Scan for the cell matching the given text and deliver its [X, Y] coordinate at center. 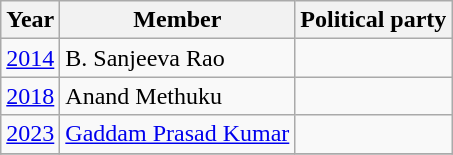
2014 [30, 58]
Gaddam Prasad Kumar [178, 134]
2018 [30, 96]
Anand Methuku [178, 96]
Year [30, 20]
2023 [30, 134]
Political party [374, 20]
B. Sanjeeva Rao [178, 58]
Member [178, 20]
